Return the [x, y] coordinate for the center point of the cell that contains the specified text.  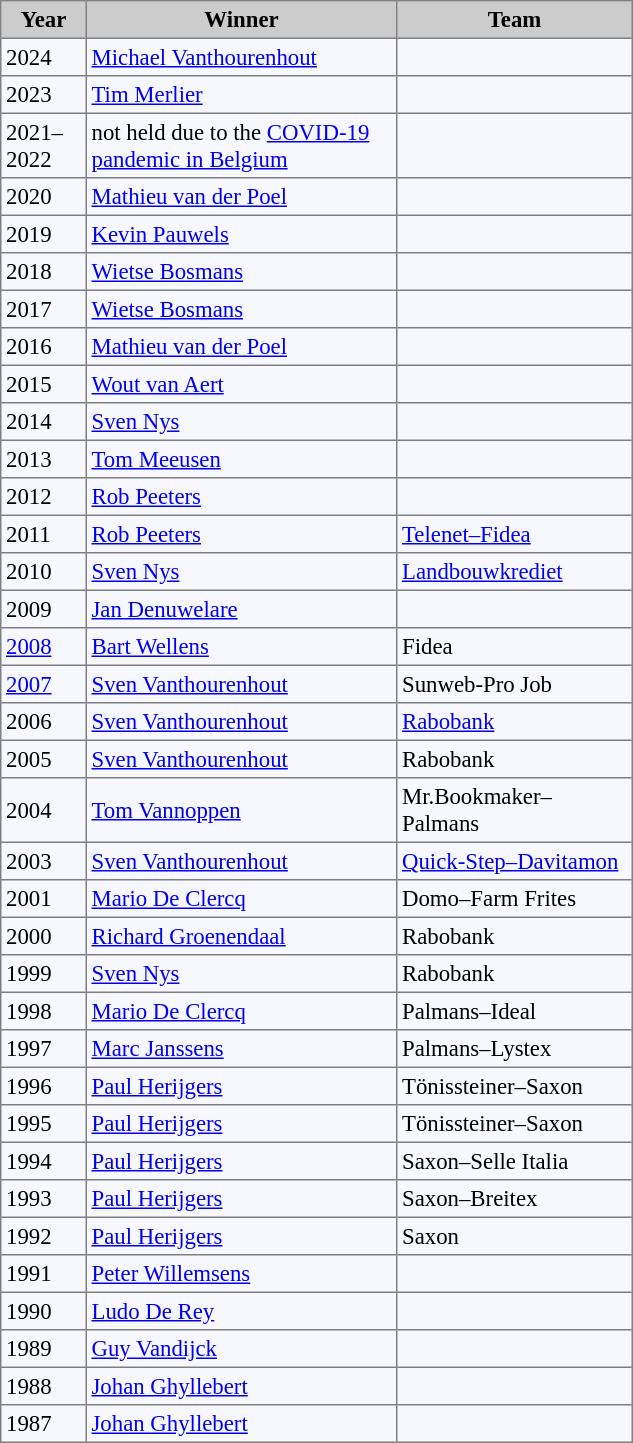
2020 [44, 197]
2019 [44, 234]
Peter Willemsens [241, 1274]
2021–2022 [44, 145]
2017 [44, 309]
Year [44, 20]
2007 [44, 684]
Telenet–Fidea [515, 534]
1987 [44, 1424]
2012 [44, 497]
1990 [44, 1311]
Jan Denuwelare [241, 609]
Kevin Pauwels [241, 234]
1988 [44, 1386]
2016 [44, 347]
2011 [44, 534]
2004 [44, 810]
1994 [44, 1161]
1991 [44, 1274]
Ludo De Rey [241, 1311]
2008 [44, 647]
Domo–Farm Frites [515, 899]
1997 [44, 1049]
Team [515, 20]
Palmans–Lystex [515, 1049]
Wout van Aert [241, 384]
Marc Janssens [241, 1049]
2018 [44, 272]
Fidea [515, 647]
Saxon–Selle Italia [515, 1161]
2006 [44, 722]
2001 [44, 899]
1998 [44, 1011]
Quick-Step–Davitamon [515, 861]
Guy Vandijck [241, 1349]
1996 [44, 1086]
2023 [44, 95]
1999 [44, 974]
Richard Groenendaal [241, 936]
Landbouwkrediet [515, 572]
Michael Vanthourenhout [241, 57]
not held due to the COVID-19 pandemic in Belgium [241, 145]
2015 [44, 384]
2013 [44, 459]
Mr.Bookmaker–Palmans [515, 810]
Winner [241, 20]
2009 [44, 609]
1995 [44, 1124]
1993 [44, 1199]
2000 [44, 936]
2010 [44, 572]
1992 [44, 1236]
2003 [44, 861]
Palmans–Ideal [515, 1011]
2014 [44, 422]
Sunweb-Pro Job [515, 684]
2005 [44, 759]
Bart Wellens [241, 647]
1989 [44, 1349]
Saxon–Breitex [515, 1199]
Tom Meeusen [241, 459]
Tim Merlier [241, 95]
Tom Vannoppen [241, 810]
Saxon [515, 1236]
2024 [44, 57]
